Determine the [X, Y] coordinate at the center of the cell enclosing the given text.  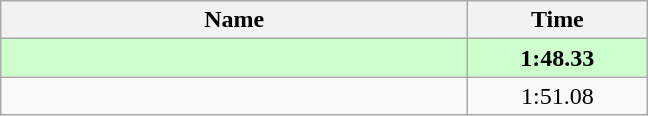
Time [558, 20]
Name [234, 20]
1:48.33 [558, 58]
1:51.08 [558, 96]
